Detect which cell encompasses the target text, then output its [X, Y] center coordinate. 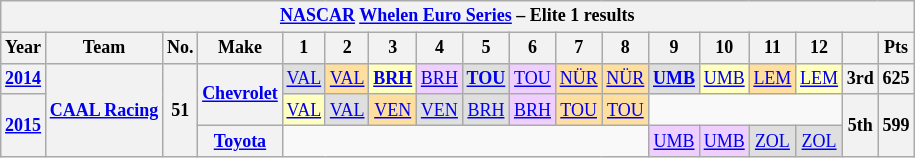
Make [240, 48]
CAAL Racing [104, 110]
5 [486, 48]
6 [533, 48]
5th [860, 125]
Chevrolet [240, 94]
NASCAR Whelen Euro Series – Elite 1 results [458, 16]
3rd [860, 78]
11 [772, 48]
7 [578, 48]
599 [896, 125]
8 [626, 48]
9 [674, 48]
Toyota [240, 140]
51 [180, 110]
4 [440, 48]
Team [104, 48]
3 [393, 48]
10 [724, 48]
2014 [24, 78]
625 [896, 78]
1 [304, 48]
2 [346, 48]
Year [24, 48]
Pts [896, 48]
12 [820, 48]
2015 [24, 125]
No. [180, 48]
